Provide the [X, Y] coordinate of the cell's center where the given text is located.  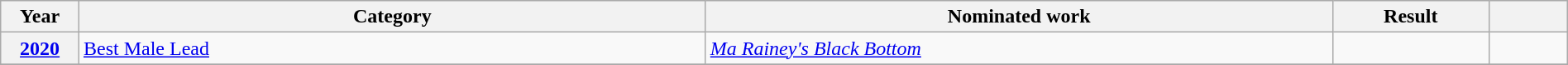
Year [40, 17]
Ma Rainey's Black Bottom [1019, 48]
2020 [40, 48]
Category [392, 17]
Result [1411, 17]
Best Male Lead [392, 48]
Nominated work [1019, 17]
